Detect which cell encompasses the target text, then output its [X, Y] center coordinate. 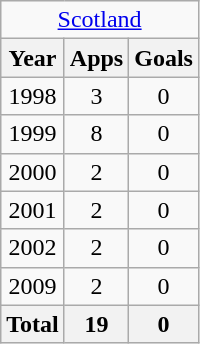
Apps [96, 58]
Goals [164, 58]
1998 [33, 96]
2001 [33, 210]
19 [96, 324]
Total [33, 324]
3 [96, 96]
Scotland [100, 20]
2000 [33, 172]
Year [33, 58]
8 [96, 134]
2002 [33, 248]
2009 [33, 286]
1999 [33, 134]
